Extract the [x, y] coordinate from the center of the cell holding the provided text.  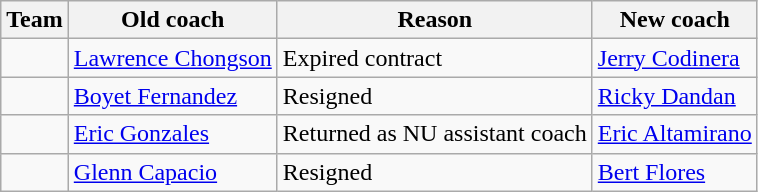
Lawrence Chongson [172, 58]
Returned as NU assistant coach [434, 134]
Ricky Dandan [674, 96]
Old coach [172, 20]
Team [35, 20]
Eric Altamirano [674, 134]
Jerry Codinera [674, 58]
Glenn Capacio [172, 172]
Eric Gonzales [172, 134]
Bert Flores [674, 172]
Expired contract [434, 58]
Boyet Fernandez [172, 96]
Reason [434, 20]
New coach [674, 20]
